Output the [X, Y] coordinate of the center of the cell containing the given text.  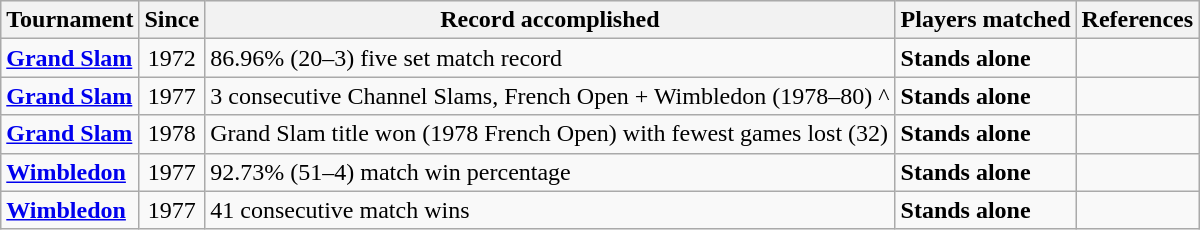
Since [172, 20]
1978 [172, 134]
Grand Slam title won (1978 French Open) with fewest games lost (32) [550, 134]
3 consecutive Channel Slams, French Open + Wimbledon (1978–80) ^ [550, 96]
References [1138, 20]
Tournament [70, 20]
Record accomplished [550, 20]
92.73% (51–4) match win percentage [550, 172]
Players matched [986, 20]
41 consecutive match wins [550, 210]
86.96% (20–3) five set match record [550, 58]
1972 [172, 58]
